Return the [X, Y] coordinate for the center point of the cell that contains the specified text.  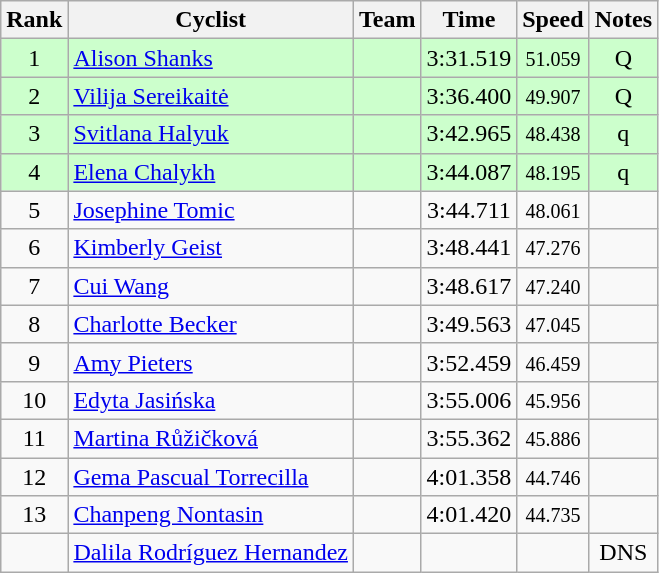
Gema Pascual Torrecilla [211, 477]
Rank [34, 20]
44.746 [553, 477]
1 [34, 58]
9 [34, 362]
Josephine Tomic [211, 210]
44.735 [553, 515]
Elena Chalykh [211, 172]
Team [387, 20]
11 [34, 438]
Martina Růžičková [211, 438]
48.195 [553, 172]
3:48.441 [469, 248]
3:44.711 [469, 210]
Dalila Rodríguez Hernandez [211, 553]
Edyta Jasińska [211, 400]
3:42.965 [469, 134]
Charlotte Becker [211, 324]
10 [34, 400]
3 [34, 134]
48.438 [553, 134]
3:48.617 [469, 286]
Amy Pieters [211, 362]
7 [34, 286]
Chanpeng Nontasin [211, 515]
8 [34, 324]
13 [34, 515]
Svitlana Halyuk [211, 134]
Time [469, 20]
Vilija Sereikaitė [211, 96]
3:44.087 [469, 172]
48.061 [553, 210]
Speed [553, 20]
2 [34, 96]
DNS [623, 553]
4 [34, 172]
Notes [623, 20]
3:36.400 [469, 96]
3:52.459 [469, 362]
4:01.420 [469, 515]
Cui Wang [211, 286]
49.907 [553, 96]
5 [34, 210]
3:31.519 [469, 58]
47.276 [553, 248]
3:55.006 [469, 400]
45.956 [553, 400]
Kimberly Geist [211, 248]
6 [34, 248]
4:01.358 [469, 477]
12 [34, 477]
3:49.563 [469, 324]
45.886 [553, 438]
46.459 [553, 362]
Cyclist [211, 20]
47.045 [553, 324]
47.240 [553, 286]
3:55.362 [469, 438]
51.059 [553, 58]
Alison Shanks [211, 58]
